Return (X, Y) of the center of cell containing provided text 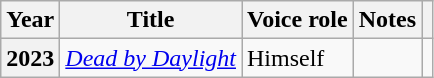
Himself (298, 58)
Year (30, 20)
Voice role (298, 20)
Title (151, 20)
Notes (387, 20)
2023 (30, 58)
Dead by Daylight (151, 58)
